From the cell containing the given text, extract its center point as (X, Y) coordinate. 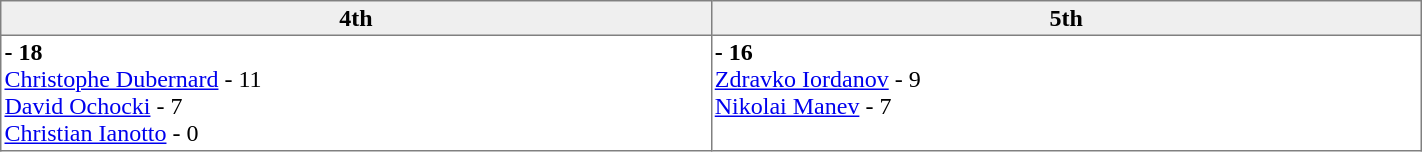
- 18Christophe Dubernard - 11David Ochocki - 7Christian Ianotto - 0 (356, 93)
5th (1066, 18)
- 16Zdravko Iordanov - 9Nikolai Manev - 7 (1066, 93)
4th (356, 18)
